Detect which cell encompasses the target text, then output its [X, Y] center coordinate. 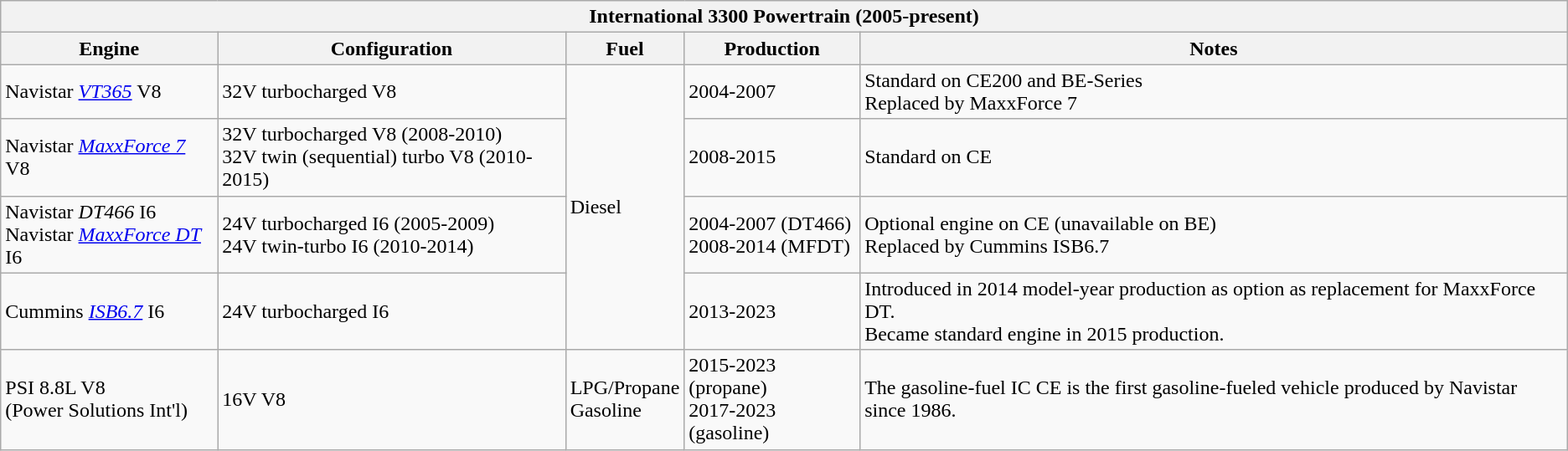
Navistar MaxxForce 7 V8 [109, 157]
Production [772, 49]
LPG/PropaneGasoline [625, 400]
Navistar VT365 V8 [109, 92]
Optional engine on CE (unavailable on BE)Replaced by Cummins ISB6.7 [1215, 234]
2013-2023 [772, 311]
Notes [1215, 49]
PSI 8.8L V8(Power Solutions Int'l) [109, 400]
The gasoline-fuel IC CE is the first gasoline-fueled vehicle produced by Navistar since 1986. [1215, 400]
24V turbocharged I6 [392, 311]
24V turbocharged I6 (2005-2009) 24V twin-turbo I6 (2010-2014) [392, 234]
32V turbocharged V8 [392, 92]
Configuration [392, 49]
2008-2015 [772, 157]
Fuel [625, 49]
Engine [109, 49]
32V turbocharged V8 (2008-2010) 32V twin (sequential) turbo V8 (2010-2015) [392, 157]
Standard on CE200 and BE-SeriesReplaced by MaxxForce 7 [1215, 92]
2004-2007 (DT466)2008-2014 (MFDT) [772, 234]
2015-2023 (propane)2017-2023 (gasoline) [772, 400]
Introduced in 2014 model-year production as option as replacement for MaxxForce DT.Became standard engine in 2015 production. [1215, 311]
2004-2007 [772, 92]
International 3300 Powertrain (2005-present) [784, 17]
16V V8 [392, 400]
Cummins ISB6.7 I6 [109, 311]
Navistar DT466 I6Navistar MaxxForce DT I6 [109, 234]
Diesel [625, 208]
Standard on CE [1215, 157]
